Return (X, Y) of the center of cell containing provided text 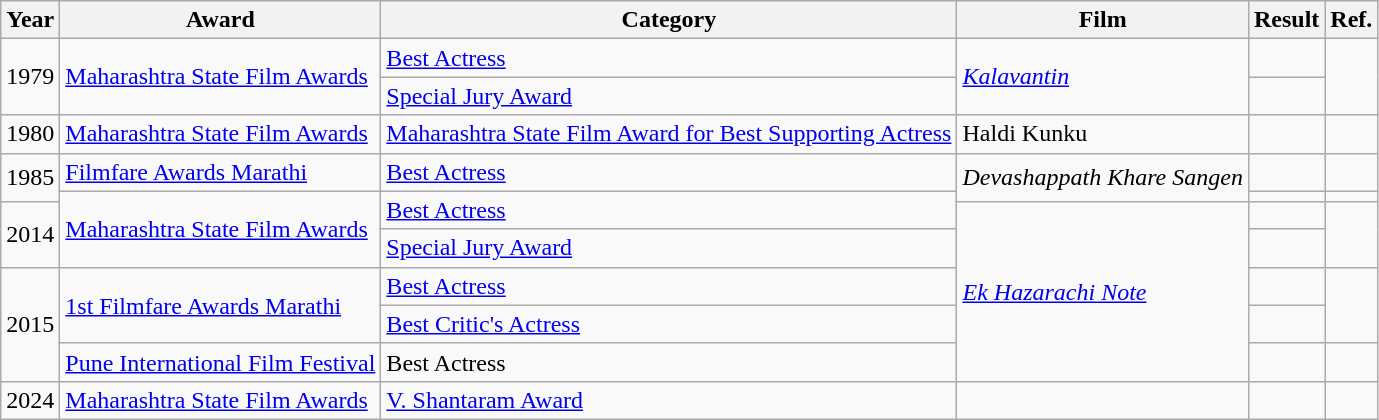
1979 (30, 77)
1985 (30, 178)
Result (1286, 20)
V. Shantaram Award (669, 400)
Best Critic's Actress (669, 324)
Ek Hazarachi Note (1102, 292)
Kalavantin (1102, 77)
Award (220, 20)
Ref. (1352, 20)
Film (1102, 20)
1st Filmfare Awards Marathi (220, 305)
Pune International Film Festival (220, 362)
2014 (30, 234)
1980 (30, 134)
2024 (30, 400)
Devashappath Khare Sangen (1102, 178)
Year (30, 20)
Category (669, 20)
Maharashtra State Film Award for Best Supporting Actress (669, 134)
Filmfare Awards Marathi (220, 172)
2015 (30, 324)
Haldi Kunku (1102, 134)
